Search for the cell housing the specified text and yield its [X, Y] center coordinate. 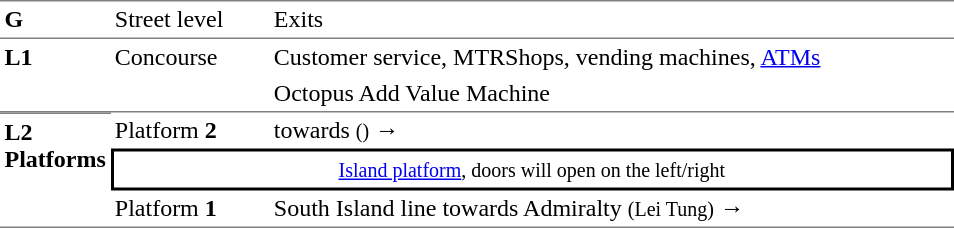
Platform 1 [190, 209]
Platform 2 [190, 130]
South Island line towards Admiralty (Lei Tung) → [611, 209]
Octopus Add Value Machine [611, 94]
Exits [611, 20]
Concourse [190, 76]
Street level [190, 20]
Customer service, MTRShops, vending machines, ATMs [611, 57]
L1 [55, 76]
Island platform, doors will open on the left/right [532, 169]
towards () → [611, 130]
G [55, 20]
L2Platforms [55, 170]
